Extract the (X, Y) coordinate from the center of the cell holding the provided text.  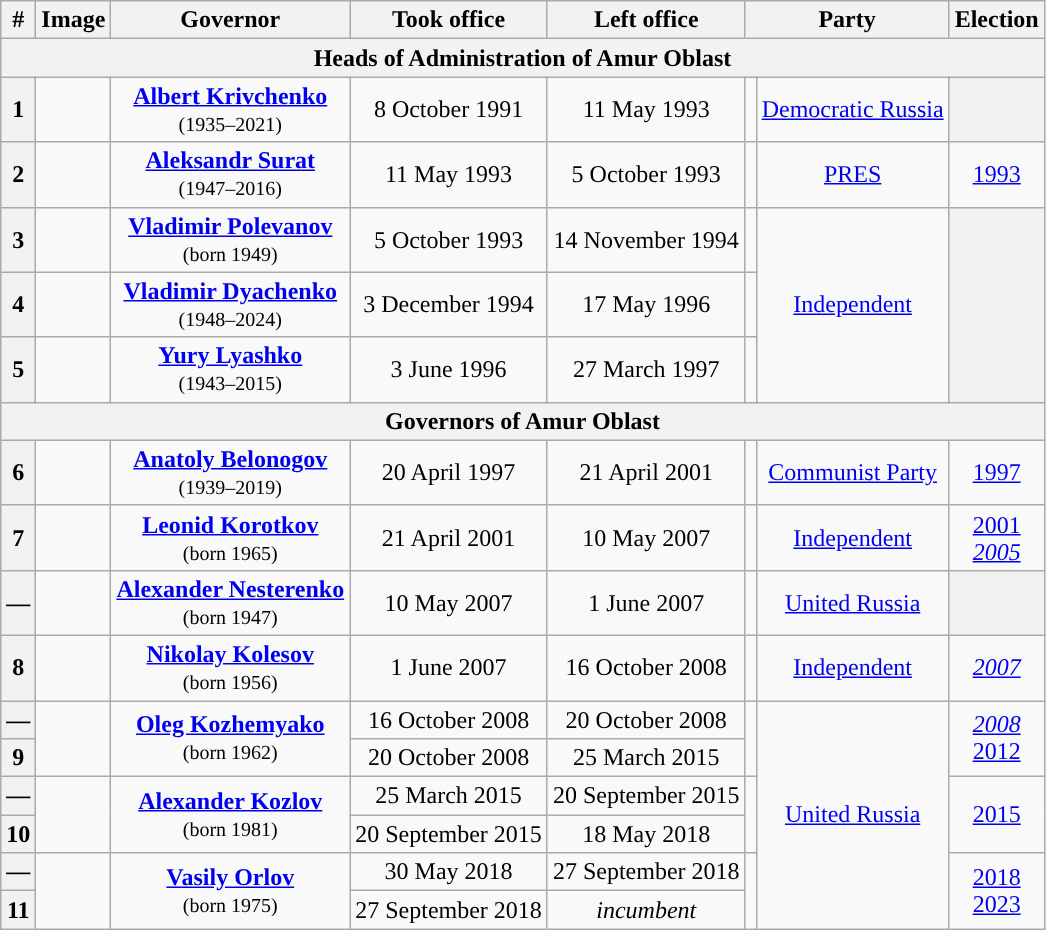
8 (18, 668)
Party (847, 20)
3 (18, 240)
Leonid Korotkov(born 1965) (230, 538)
Aleksandr Surat(1947–2016) (230, 174)
1993 (996, 174)
Oleg Kozhemyako(born 1962) (230, 738)
Heads of Administration of Amur Oblast (522, 58)
Governors of Amur Oblast (522, 421)
3 December 1994 (449, 304)
30 May 2018 (449, 872)
Democratic Russia (852, 110)
Image (74, 20)
Took office (449, 20)
11 (18, 910)
20182023 (996, 891)
2015 (996, 815)
20012005 (996, 538)
2007 (996, 668)
2 (18, 174)
9 (18, 758)
Left office (646, 20)
Vladimir Dyachenko(1948–2024) (230, 304)
6 (18, 472)
14 November 1994 (646, 240)
20 April 1997 (449, 472)
Alexander Kozlov(born 1981) (230, 815)
Vladimir Polevanov(born 1949) (230, 240)
Yury Lyashko(1943–2015) (230, 370)
1 (18, 110)
Nikolay Kolesov(born 1956) (230, 668)
incumbent (646, 910)
20082012 (996, 738)
3 June 1996 (449, 370)
Alexander Nesterenko(born 1947) (230, 602)
5 (18, 370)
PRES (852, 174)
Vasily Orlov(born 1975) (230, 891)
18 May 2018 (646, 834)
27 March 1997 (646, 370)
Election (996, 20)
Albert Krivchenko(1935–2021) (230, 110)
17 May 1996 (646, 304)
10 (18, 834)
Governor (230, 20)
7 (18, 538)
# (18, 20)
Anatoly Belonogov(1939–2019) (230, 472)
8 October 1991 (449, 110)
1997 (996, 472)
Communist Party (852, 472)
4 (18, 304)
